Return [X, Y] of the center of cell containing provided text 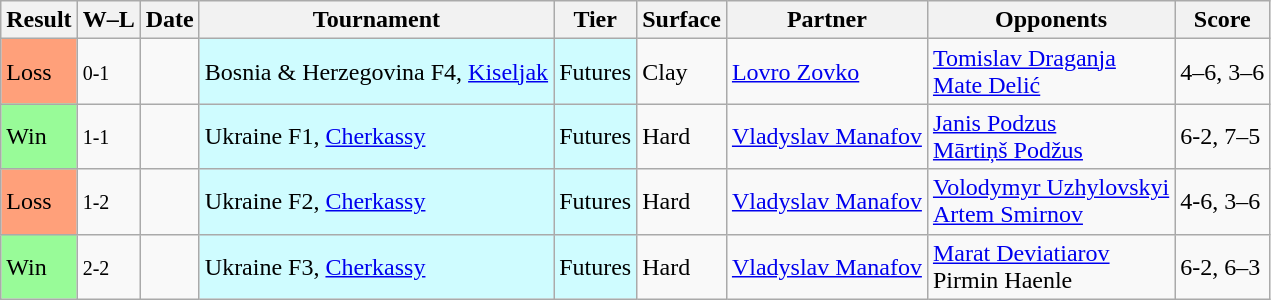
Clay [682, 72]
2-2 [108, 266]
Volodymyr Uzhylovskyi Artem Smirnov [1050, 202]
4–6, 3–6 [1222, 72]
Lovro Zovko [826, 72]
Score [1222, 20]
Tomislav Draganja Mate Delić [1050, 72]
6-2, 6–3 [1222, 266]
Bosnia & Herzegovina F4, Kiseljak [376, 72]
Partner [826, 20]
Ukraine F3, Cherkassy [376, 266]
1-2 [108, 202]
Opponents [1050, 20]
W–L [108, 20]
Ukraine F2, Cherkassy [376, 202]
4-6, 3–6 [1222, 202]
Tier [596, 20]
0-1 [108, 72]
Tournament [376, 20]
1-1 [108, 136]
Result [39, 20]
Janis Podzus Mārtiņš Podžus [1050, 136]
Ukraine F1, Cherkassy [376, 136]
Marat Deviatiarov Pirmin Haenle [1050, 266]
6-2, 7–5 [1222, 136]
Surface [682, 20]
Date [170, 20]
